Capture the cell that displays the provided text and extract its (x, y) central coordinate. 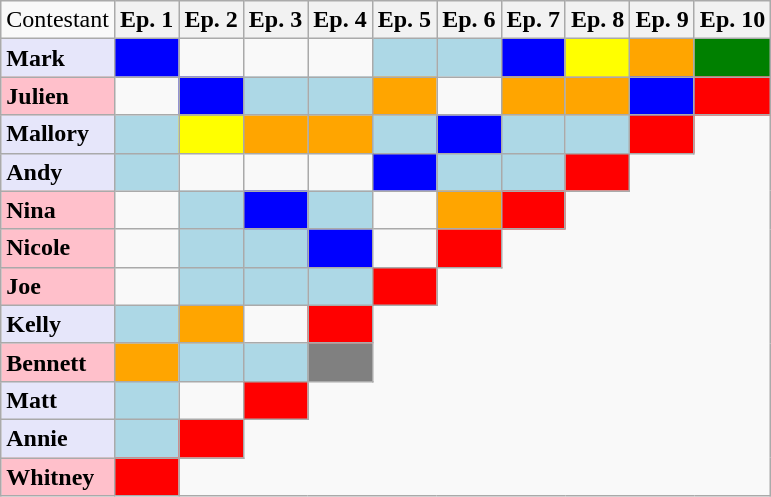
Ep. 8 (597, 20)
Julien (58, 96)
Ep. 7 (533, 20)
Contestant (58, 20)
Nicole (58, 248)
Ep. 3 (275, 20)
Mallory (58, 134)
Ep. 5 (404, 20)
Ep. 1 (146, 20)
Bennett (58, 362)
Kelly (58, 324)
Joe (58, 286)
Nina (58, 210)
Ep. 2 (211, 20)
Mark (58, 58)
Ep. 6 (469, 20)
Whitney (58, 477)
Andy (58, 172)
Ep. 9 (662, 20)
Matt (58, 400)
Ep. 4 (340, 20)
Ep. 10 (732, 20)
Annie (58, 438)
